Output the [X, Y] coordinate of the center of the cell containing the given text.  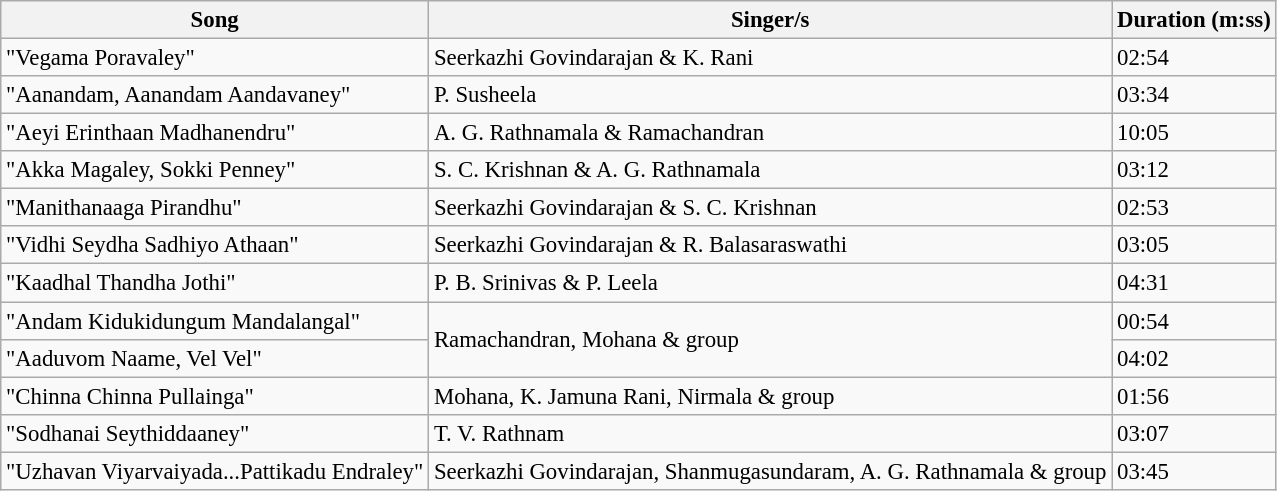
03:05 [1194, 245]
03:12 [1194, 170]
03:34 [1194, 95]
Mohana, K. Jamuna Rani, Nirmala & group [770, 396]
Seerkazhi Govindarajan & K. Rani [770, 58]
02:53 [1194, 208]
"Sodhanai Seythiddaaney" [215, 433]
Duration (m:ss) [1194, 20]
04:31 [1194, 283]
P. Susheela [770, 95]
02:54 [1194, 58]
"Kaadhal Thandha Jothi" [215, 283]
Seerkazhi Govindarajan & R. Balasaraswathi [770, 245]
Ramachandran, Mohana & group [770, 340]
00:54 [1194, 321]
03:45 [1194, 471]
"Manithanaaga Pirandhu" [215, 208]
10:05 [1194, 133]
"Andam Kidukidungum Mandalangal" [215, 321]
"Aanandam, Aanandam Aandavaney" [215, 95]
01:56 [1194, 396]
"Aeyi Erinthaan Madhanendru" [215, 133]
"Vidhi Seydha Sadhiyo Athaan" [215, 245]
"Chinna Chinna Pullainga" [215, 396]
03:07 [1194, 433]
S. C. Krishnan & A. G. Rathnamala [770, 170]
Seerkazhi Govindarajan & S. C. Krishnan [770, 208]
Song [215, 20]
T. V. Rathnam [770, 433]
Seerkazhi Govindarajan, Shanmugasundaram, A. G. Rathnamala & group [770, 471]
"Uzhavan Viyarvaiyada...Pattikadu Endraley" [215, 471]
04:02 [1194, 358]
"Akka Magaley, Sokki Penney" [215, 170]
"Aaduvom Naame, Vel Vel" [215, 358]
P. B. Srinivas & P. Leela [770, 283]
Singer/s [770, 20]
A. G. Rathnamala & Ramachandran [770, 133]
"Vegama Poravaley" [215, 58]
